Capture the cell that displays the provided text and extract its (x, y) central coordinate. 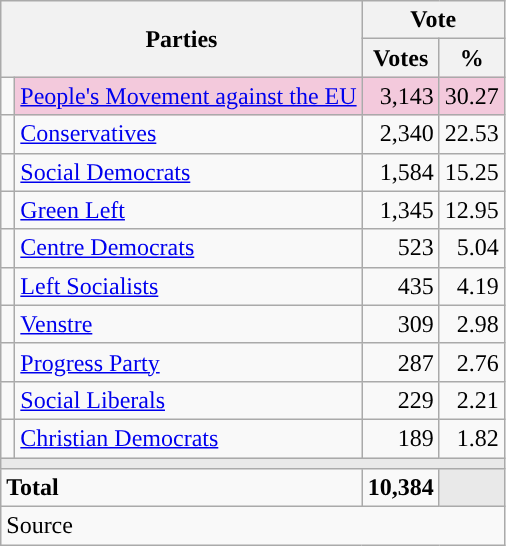
523 (400, 248)
12.95 (472, 210)
4.19 (472, 286)
10,384 (400, 488)
435 (400, 286)
Votes (400, 58)
2,340 (400, 134)
Source (253, 526)
2.98 (472, 324)
30.27 (472, 96)
189 (400, 438)
15.25 (472, 172)
1,345 (400, 210)
3,143 (400, 96)
5.04 (472, 248)
Parties (182, 39)
Christian Democrats (188, 438)
Conservatives (188, 134)
22.53 (472, 134)
Left Socialists (188, 286)
2.76 (472, 362)
Centre Democrats (188, 248)
309 (400, 324)
% (472, 58)
Vote (433, 20)
229 (400, 400)
Social Liberals (188, 400)
287 (400, 362)
Social Democrats (188, 172)
Venstre (188, 324)
1.82 (472, 438)
1,584 (400, 172)
Green Left (188, 210)
Total (182, 488)
People's Movement against the EU (188, 96)
2.21 (472, 400)
Progress Party (188, 362)
